Determine the [x, y] coordinate at the center of the cell enclosing the given text.  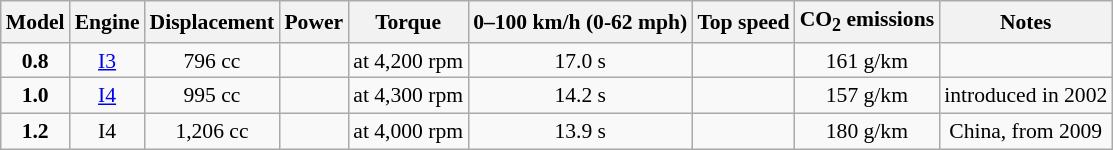
China, from 2009 [1026, 132]
1.0 [36, 96]
Notes [1026, 22]
Displacement [212, 22]
157 g/km [867, 96]
13.9 s [580, 132]
180 g/km [867, 132]
17.0 s [580, 61]
796 cc [212, 61]
Power [314, 22]
1,206 cc [212, 132]
at 4,200 rpm [408, 61]
14.2 s [580, 96]
Top speed [743, 22]
Torque [408, 22]
161 g/km [867, 61]
Model [36, 22]
introduced in 2002 [1026, 96]
995 cc [212, 96]
Engine [108, 22]
at 4,300 rpm [408, 96]
1.2 [36, 132]
CO2 emissions [867, 22]
0.8 [36, 61]
0–100 km/h (0-62 mph) [580, 22]
at 4,000 rpm [408, 132]
I3 [108, 61]
